Identify which cell holds the provided text, then report its (x, y) central coordinate. 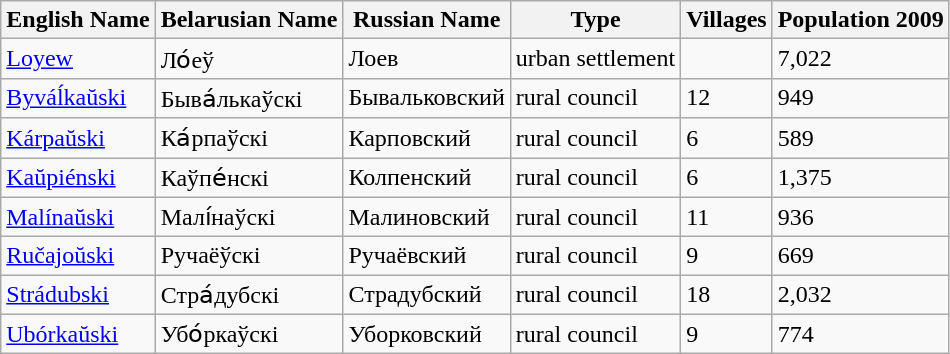
774 (860, 334)
669 (860, 256)
Ubórkaŭski (78, 334)
Loyew (78, 59)
Уборковский (426, 334)
2,032 (860, 295)
Russian Name (426, 20)
Малиновский (426, 217)
Быва́лькаўскі (249, 98)
Карповский (426, 138)
Ručajoŭski (78, 256)
Страдубский (426, 295)
Колпенский (426, 178)
Ло́еў (249, 59)
11 (727, 217)
Population 2009 (860, 20)
949 (860, 98)
18 (727, 295)
Villages (727, 20)
Убо́ркаўскі (249, 334)
Kaŭpiénski (78, 178)
Strádubski (78, 295)
589 (860, 138)
Kárpaŭski (78, 138)
Byváĺkaŭski (78, 98)
1,375 (860, 178)
English Name (78, 20)
Type (595, 20)
Лоев (426, 59)
urban settlement (595, 59)
Каўпе́нскі (249, 178)
Malínaŭski (78, 217)
936 (860, 217)
12 (727, 98)
Ка́рпаўскі (249, 138)
Малі́наўскі (249, 217)
Стра́дубскі (249, 295)
Ручаёўскі (249, 256)
Ручаёвский (426, 256)
Belarusian Name (249, 20)
7,022 (860, 59)
Бывальковский (426, 98)
